Detect which cell encompasses the target text, then output its (X, Y) center coordinate. 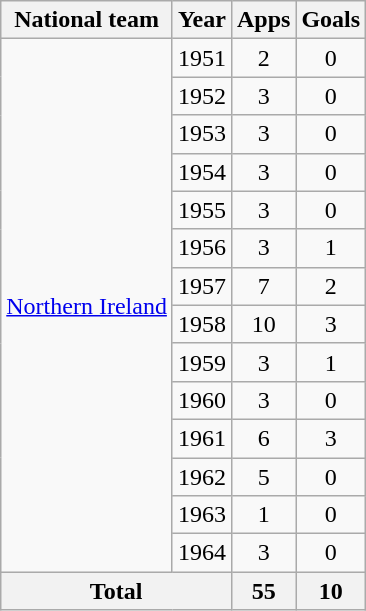
1963 (202, 515)
1951 (202, 58)
1957 (202, 286)
1959 (202, 362)
Apps (263, 20)
5 (263, 477)
1953 (202, 134)
1964 (202, 553)
1962 (202, 477)
1956 (202, 248)
55 (263, 591)
6 (263, 438)
7 (263, 286)
National team (87, 20)
1955 (202, 210)
Northern Ireland (87, 306)
1954 (202, 172)
Total (116, 591)
1952 (202, 96)
Year (202, 20)
1961 (202, 438)
Goals (331, 20)
1960 (202, 400)
1958 (202, 324)
